Detect which cell encompasses the target text, then output its [x, y] center coordinate. 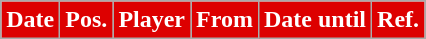
Pos. [86, 20]
From [225, 20]
Ref. [398, 20]
Date until [314, 20]
Date [30, 20]
Player [152, 20]
